Output the [x, y] coordinate of the center of the cell containing the given text.  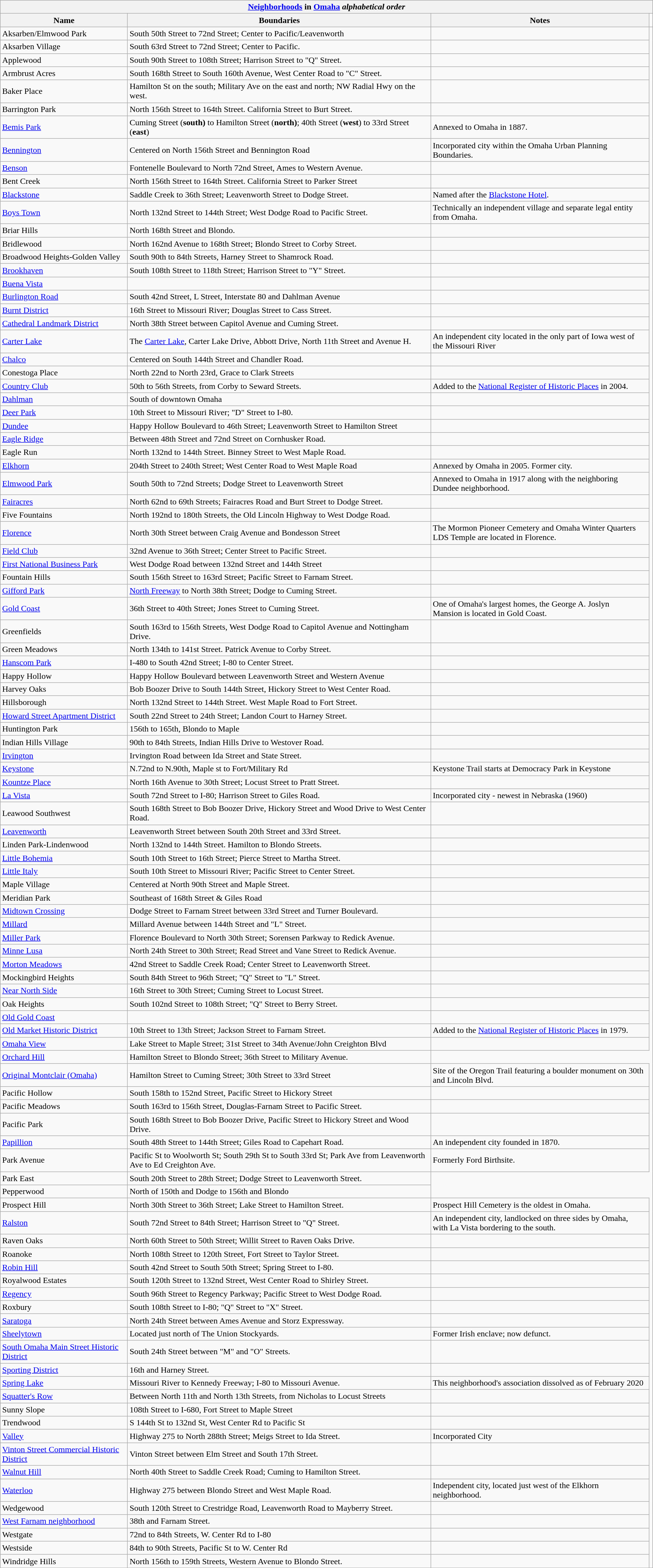
72nd to 84th Streets, W. Center Rd to I-80 [279, 1535]
Conestoga Place [64, 373]
South Omaha Main Street Historic District [64, 1351]
North 62nd to 69th Streets; Fairacres Road and Burt Street to Dodge Street. [279, 502]
Pepperwood [64, 1192]
South 10th Street to 16th Street; Pierce Street to Martha Street. [279, 858]
South 168th Street to South 160th Avenue, West Center Road to "C" Street. [279, 73]
Centered on North 156th Street and Bennington Road [279, 150]
South 90th to 84th Streets, Harney Street to Shamrock Road. [279, 257]
Irvington Road between Ida Street and State Street. [279, 756]
Between 48th Street and 72nd Street on Cornhusker Road. [279, 439]
Spring Lake [64, 1383]
Broadwood Heights-Golden Valley [64, 257]
Happy Hollow Boulevard between Leavenworth Street and Western Avenue [279, 676]
Fountain Hills [64, 577]
South 158th to 152nd Street, Pacific Street to Hickory Street [279, 1093]
Between North 11th and North 13th Streets, from Nicholas to Locust Streets [279, 1396]
Five Fountains [64, 515]
Country Club [64, 386]
North 38th Street between Capitol Avenue and Cuming Street. [279, 323]
South 20th Street to 28th Street; Dodge Street to Leavenworth Street. [279, 1178]
Pacific Park [64, 1124]
Raven Oaks [64, 1241]
West Dodge Road between 132nd Street and 144th Street [279, 564]
Buena Vista [64, 284]
Millard [64, 924]
Missouri River to Kennedy Freeway; I-80 to Missouri Avenue. [279, 1383]
One of Omaha's largest homes, the George A. JoslynMansion is located in Gold Coast. [540, 608]
South 163rd to 156th Streets, West Dodge Road to Capitol Avenue and Nottingham Drive. [279, 631]
South 72nd Street to I-80; Harrison Street to Giles Road. [279, 795]
South 163rd to 156th Street, Douglas-Farnam Street to Pacific Street. [279, 1106]
16th and Harney Street. [279, 1370]
32nd Avenue to 36th Street; Center Street to Pacific Street. [279, 551]
Dahlman [64, 399]
Chalco [64, 359]
Added to the National Register of Historic Places in 1979. [540, 1030]
Oak Heights [64, 1004]
North 156th Street to 164th Street. California Street to Parker Street [279, 181]
Bennington [64, 150]
Happy Hollow Boulevard to 46th Street; Leavenworth Street to Hamilton Street [279, 426]
Royalwood Estates [64, 1281]
Lake Street to Maple Street; 31st Street to 34th Avenue/John Creighton Blvd [279, 1044]
Omaha View [64, 1044]
Former Irish enclave; now defunct. [540, 1334]
Trendwood [64, 1423]
Saratoga [64, 1320]
Pacific St to Woolworth St; South 29th St to South 33rd St; Park Ave from Leavenworth Ave to Ed Creighton Ave. [279, 1160]
10th Street to Missouri River; "D" Street to I-80. [279, 412]
Florence Boulevard to North 30th Street; Sorensen Parkway to Redick Avenue. [279, 938]
Sporting District [64, 1370]
Green Meadows [64, 649]
Linden Park-Lindenwood [64, 845]
Annexed to Omaha in 1887. [540, 127]
Vinton Street between Elm Street and South 17th Street. [279, 1454]
Pacific Meadows [64, 1106]
Bob Boozer Drive to South 144th Street, Hickory Street to West Center Road. [279, 689]
Morton Meadows [64, 964]
South 63rd Street to 72nd Street; Center to Pacific. [279, 47]
South 120th Street to Crestridge Road, Leavenworth Road to Mayberry Street. [279, 1508]
Applewood [64, 60]
North 30th Street to 36th Street; Lake Street to Hamilton Street. [279, 1205]
Bridlewood [64, 244]
Fontenelle Boulevard to North 72nd Street, Ames to Western Avenue. [279, 168]
Saddle Creek to 36th Street; Leavenworth Street to Dodge Street. [279, 194]
Hillsborough [64, 703]
Independent city, located just west of the Elkhorn neighborhood. [540, 1490]
Boys Town [64, 213]
South 90th Street to 108th Street; Harrison Street to "Q" Street. [279, 60]
Burnt District [64, 310]
Mockingbird Heights [64, 977]
South 48th Street to 144th Street; Giles Road to Capehart Road. [279, 1142]
Leawood Southwest [64, 813]
South 22nd Street to 24th Street; Landon Court to Harney Street. [279, 716]
Irvington [64, 756]
Walnut Hill [64, 1472]
Waterloo [64, 1490]
Sheelytown [64, 1334]
La Vista [64, 795]
50th to 56th Streets, from Corby to Seward Streets. [279, 386]
An independent city located in the only part of Iowa west ofthe Missouri River [540, 341]
Brookhaven [64, 270]
Bemis Park [64, 127]
Windridge Hills [64, 1561]
Eagle Ridge [64, 439]
The Carter Lake, Carter Lake Drive, Abbott Drive, North 11th Street and Avenue H. [279, 341]
Huntington Park [64, 729]
This neighborhood's association dissolved as of February 2020 [540, 1383]
An independent city, landlocked on three sides by Omaha,with La Vista bordering to the south. [540, 1223]
Midtown Crossing [64, 911]
First National Business Park [64, 564]
Little Bohemia [64, 858]
Maple Village [64, 884]
Annexed to Omaha in 1917 along with the neighboringDundee neighborhood. [540, 483]
South 50th to 72nd Streets; Dodge Street to Leavenworth Street [279, 483]
84th to 90th Streets, Pacific St to W. Center Rd [279, 1548]
Westgate [64, 1535]
Incorporated city within the Omaha Urban Planning Boundaries. [540, 150]
Barrington Park [64, 109]
Aksarben Village [64, 47]
Papillion [64, 1142]
Wedgewood [64, 1508]
South 50th Street to 72nd Street; Center to Pacific/Leavenworth [279, 33]
North 132nd Street to 144th Street. West Maple Road to Fort Street. [279, 703]
The Mormon Pioneer Cemetery and Omaha Winter QuartersLDS Temple are located in Florence. [540, 533]
Old Market Historic District [64, 1030]
Park East [64, 1178]
Incorporated City [540, 1436]
North 192nd to 180th Streets, the Old Lincoln Highway to West Dodge Road. [279, 515]
Eagle Run [64, 452]
Keystone [64, 769]
Greenfields [64, 631]
Highway 275 between Blondo Street and West Maple Road. [279, 1490]
South 120th Street to 132nd Street, West Center Road to Shirley Street. [279, 1281]
Incorporated city - newest in Nebraska (1960) [540, 795]
Centered at North 90th Street and Maple Street. [279, 884]
Robin Hill [64, 1267]
Field Club [64, 551]
Valley [64, 1436]
Prospect Hill Cemetery is the oldest in Omaha. [540, 1205]
N.72nd to N.90th, Maple st to Fort/Military Rd [279, 769]
Blackstone [64, 194]
16th Street to Missouri River; Douglas Street to Cass Street. [279, 310]
Sunny Slope [64, 1410]
South 42nd Street, L Street, Interstate 80 and Dahlman Avenue [279, 297]
North 30th Street between Craig Avenue and Bondesson Street [279, 533]
Baker Place [64, 91]
Roanoke [64, 1254]
South of downtown Omaha [279, 399]
North 16th Avenue to 30th Street; Locust Street to Pratt Street. [279, 782]
North of 150th and Dodge to 156th and Blondo [279, 1192]
Boundaries [279, 20]
South 168th Street to Bob Boozer Drive, Hickory Street and Wood Drive to West Center Road. [279, 813]
Formerly Ford Birthsite. [540, 1160]
North 40th Street to Saddle Creek Road; Cuming to Hamilton Street. [279, 1472]
South 168th Street to Bob Boozer Drive, Pacific Street to Hickory Street and Wood Drive. [279, 1124]
An independent city founded in 1870. [540, 1142]
Neighborhoods in Omaha alphabetical order [326, 7]
Leavenworth [64, 831]
Squatter's Row [64, 1396]
North 108th Street to 120th Street, Fort Street to Taylor Street. [279, 1254]
I-480 to South 42nd Street; I-80 to Center Street. [279, 662]
North 162nd Avenue to 168th Street; Blondo Street to Corby Street. [279, 244]
38th and Farnam Street. [279, 1521]
Roxbury [64, 1307]
Old Gold Coast [64, 1017]
Annexed by Omaha in 2005. Former city. [540, 466]
Little Italy [64, 871]
Florence [64, 533]
Regency [64, 1294]
Notes [540, 20]
South 108th Street to 118th Street; Harrison Street to "Y" Street. [279, 270]
South 10th Street to Missouri River; Pacific Street to Center Street. [279, 871]
Harvey Oaks [64, 689]
Howard Street Apartment District [64, 716]
South 72nd Street to 84th Street; Harrison Street to "Q" Street. [279, 1223]
North 22nd to North 23rd, Grace to Clark Streets [279, 373]
Name [64, 20]
South 84th Street to 96th Street; "Q" Street to "L" Street. [279, 977]
Prospect Hill [64, 1205]
Kountze Place [64, 782]
South 96th Street to Regency Parkway; Pacific Street to West Dodge Road. [279, 1294]
Pacific Hollow [64, 1093]
Cuming Street (south) to Hamilton Street (north); 40th Street (west) to 33rd Street (east) [279, 127]
108th Street to I-680, Fort Street to Maple Street [279, 1410]
204th Street to 240th Street; West Center Road to West Maple Road [279, 466]
Original Montclair (Omaha) [64, 1075]
Near North Side [64, 991]
Keystone Trail starts at Democracy Park in Keystone [540, 769]
Deer Park [64, 412]
Highway 275 to North 288th Street; Meigs Street to Ida Street. [279, 1436]
42nd Street to Saddle Creek Road; Center Street to Leavenworth Street. [279, 964]
156th to 165th, Blondo to Maple [279, 729]
Minne Lusa [64, 951]
Orchard Hill [64, 1057]
Elmwood Park [64, 483]
Hamilton Street to Cuming Street; 30th Street to 33rd Street [279, 1075]
South 108th Street to I-80; "Q" Street to "X" Street. [279, 1307]
North 60th Street to 50th Street; Willit Street to Raven Oaks Drive. [279, 1241]
16th Street to 30th Street; Cuming Street to Locust Street. [279, 991]
North 24th Street to 30th Street; Read Street and Vane Street to Redick Avenue. [279, 951]
North 168th Street and Blondo. [279, 231]
Benson [64, 168]
Ralston [64, 1223]
South 24th Street between "M" and "O" Streets. [279, 1351]
Site of the Oregon Trail featuring a boulder monument on 30th and Lincoln Blvd. [540, 1075]
Hamilton St on the south; Military Ave on the east and north; NW Radial Hwy on the west. [279, 91]
Southeast of 168th Street & Giles Road [279, 898]
Park Avenue [64, 1160]
North 24th Street between Ames Avenue and Storz Expressway. [279, 1320]
North 134th to 141st Street. Patrick Avenue to Corby Street. [279, 649]
Happy Hollow [64, 676]
10th Street to 13th Street; Jackson Street to Farnam Street. [279, 1030]
Indian Hills Village [64, 742]
Bent Creek [64, 181]
West Farnam neighborhood [64, 1521]
North 156th Street to 164th Street. California Street to Burt Street. [279, 109]
Hamilton Street to Blondo Street; 36th Street to Military Avenue. [279, 1057]
North 132nd to 144th Street. Binney Street to West Maple Road. [279, 452]
South 42nd Street to South 50th Street; Spring Street to I-80. [279, 1267]
Carter Lake [64, 341]
Briar Hills [64, 231]
36th Street to 40th Street; Jones Street to Cuming Street. [279, 608]
90th to 84th Streets, Indian Hills Drive to Westover Road. [279, 742]
Armbrust Acres [64, 73]
South 156th Street to 163rd Street; Pacific Street to Farnam Street. [279, 577]
North Freeway to North 38th Street; Dodge to Cuming Street. [279, 591]
Meridian Park [64, 898]
S 144th St to 132nd St, West Center Rd to Pacific St [279, 1423]
Leavenworth Street between South 20th Street and 33rd Street. [279, 831]
Elkhorn [64, 466]
Vinton Street Commercial Historic District [64, 1454]
Dodge Street to Farnam Street between 33rd Street and Turner Boulevard. [279, 911]
Aksarben/Elmwood Park [64, 33]
Named after the Blackstone Hotel. [540, 194]
Gifford Park [64, 591]
North 132nd Street to 144th Street; West Dodge Road to Pacific Street. [279, 213]
Westside [64, 1548]
Dundee [64, 426]
North 156th to 159th Streets, Western Avenue to Blondo Street. [279, 1561]
South 102nd Street to 108th Street; "Q" Street to Berry Street. [279, 1004]
Gold Coast [64, 608]
Miller Park [64, 938]
Technically an independent village and separate legal entity from Omaha. [540, 213]
Burlington Road [64, 297]
Located just north of The Union Stockyards. [279, 1334]
Cathedral Landmark District [64, 323]
Centered on South 144th Street and Chandler Road. [279, 359]
Millard Avenue between 144th Street and "L" Street. [279, 924]
Added to the National Register of Historic Places in 2004. [540, 386]
Fairacres [64, 502]
North 132nd to 144th Street. Hamilton to Blondo Streets. [279, 845]
Hanscom Park [64, 662]
